For the text-containing cell, return its midpoint in [x, y] coordinate format. 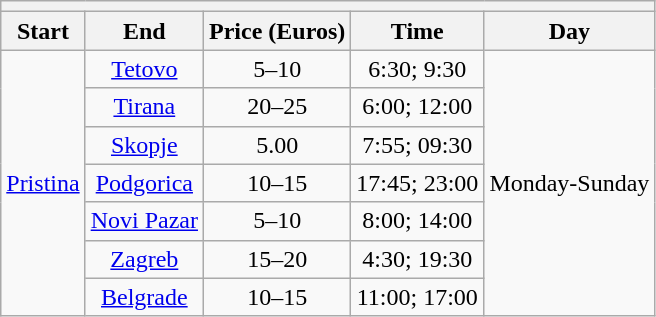
Tetovo [144, 69]
8:00; 14:00 [418, 221]
Tirana [144, 107]
6:30; 9:30 [418, 69]
Podgorica [144, 183]
Skopje [144, 145]
Time [418, 31]
Price (Euros) [278, 31]
20–25 [278, 107]
15–20 [278, 259]
Zagreb [144, 259]
Day [570, 31]
Belgrade [144, 297]
17:45; 23:00 [418, 183]
Pristina [43, 183]
5.00 [278, 145]
6:00; 12:00 [418, 107]
End [144, 31]
Start [43, 31]
Novi Pazar [144, 221]
4:30; 19:30 [418, 259]
Monday-Sunday [570, 183]
7:55; 09:30 [418, 145]
11:00; 17:00 [418, 297]
